Determine the [X, Y] coordinate at the center of the cell enclosing the given text.  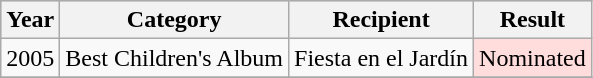
Category [174, 20]
Year [30, 20]
2005 [30, 58]
Nominated [533, 58]
Fiesta en el Jardín [382, 58]
Recipient [382, 20]
Result [533, 20]
Best Children's Album [174, 58]
